Return (X, Y) of the center of cell containing provided text 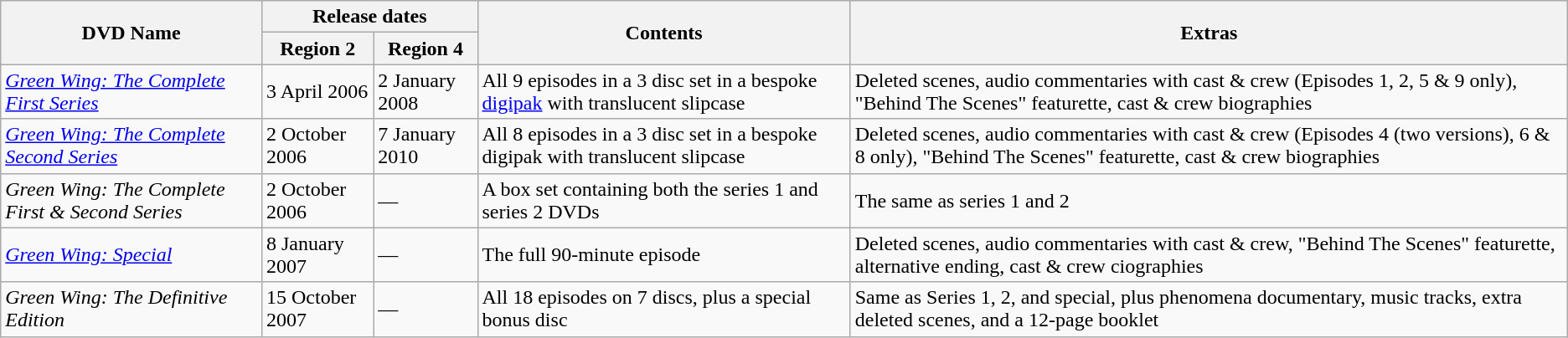
8 January 2007 (317, 254)
The full 90-minute episode (663, 254)
Green Wing: The Definitive Edition (132, 310)
Extras (1209, 33)
Green Wing: The Complete First & Second Series (132, 201)
Green Wing: The Complete Second Series (132, 146)
15 October 2007 (317, 310)
Green Wing: Special (132, 254)
Region 4 (426, 49)
All 8 episodes in a 3 disc set in a bespoke digipak with translucent slipcase (663, 146)
3 April 2006 (317, 92)
Same as Series 1, 2, and special, plus phenomena documentary, music tracks, extra deleted scenes, and a 12-page booklet (1209, 310)
Contents (663, 33)
7 January 2010 (426, 146)
Green Wing: The Complete First Series (132, 92)
Region 2 (317, 49)
DVD Name (132, 33)
Release dates (369, 17)
Deleted scenes, audio commentaries with cast & crew, "Behind The Scenes" featurette, alternative ending, cast & crew ciographies (1209, 254)
2 January 2008 (426, 92)
All 18 episodes on 7 discs, plus a special bonus disc (663, 310)
The same as series 1 and 2 (1209, 201)
Deleted scenes, audio commentaries with cast & crew (Episodes 4 (two versions), 6 & 8 only), "Behind The Scenes" featurette, cast & crew biographies (1209, 146)
All 9 episodes in a 3 disc set in a bespoke digipak with translucent slipcase (663, 92)
A box set containing both the series 1 and series 2 DVDs (663, 201)
Deleted scenes, audio commentaries with cast & crew (Episodes 1, 2, 5 & 9 only), "Behind The Scenes" featurette, cast & crew biographies (1209, 92)
